Scan for the cell matching the given text and deliver its [X, Y] coordinate at center. 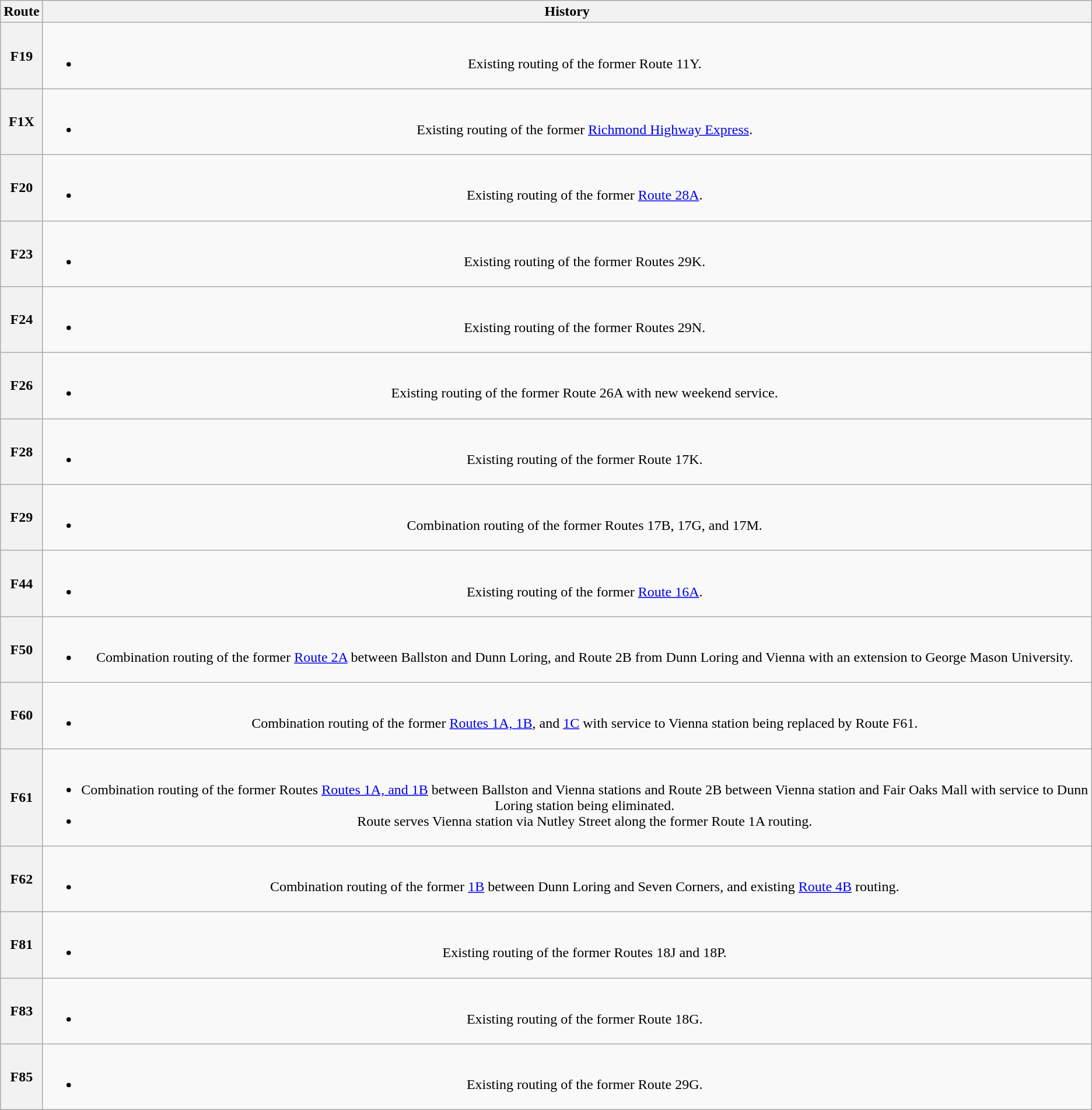
F83 [22, 1011]
F50 [22, 649]
Existing routing of the former Richmond Highway Express. [567, 121]
Combination routing of the former Routes 17B, 17G, and 17M. [567, 517]
F28 [22, 452]
F81 [22, 945]
Existing routing of the former Route 26A with new weekend service. [567, 385]
Existing routing of the former Route 18G. [567, 1011]
F61 [22, 797]
F85 [22, 1077]
Route [22, 12]
Combination routing of the former Routes 1A, 1B, and 1C with service to Vienna station being replaced by Route F61. [567, 715]
F20 [22, 188]
F62 [22, 879]
Combination routing of the former 1B between Dunn Loring and Seven Corners, and existing Route 4B routing. [567, 879]
F29 [22, 517]
Existing routing of the former Routes 29N. [567, 320]
F23 [22, 253]
Existing routing of the former Route 16A. [567, 584]
Existing routing of the former Route 28A. [567, 188]
F60 [22, 715]
Existing routing of the former Route 17K. [567, 452]
Existing routing of the former Routes 29K. [567, 253]
History [567, 12]
F26 [22, 385]
F24 [22, 320]
Existing routing of the former Route 29G. [567, 1077]
Existing routing of the former Routes 18J and 18P. [567, 945]
Existing routing of the former Route 11Y. [567, 56]
F19 [22, 56]
F44 [22, 584]
F1X [22, 121]
